Return [X, Y] of the center of cell containing provided text 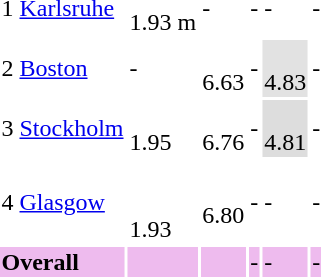
Glasgow [72, 202]
3 [8, 128]
Boston [72, 68]
2 [8, 68]
6.63 [224, 68]
1.95 [163, 128]
6.80 [224, 202]
4.83 [286, 68]
1.93 [163, 202]
4 [8, 202]
Overall [62, 262]
4.81 [286, 128]
Stockholm [72, 128]
6.76 [224, 128]
